Extract the [X, Y] coordinate from the center of the cell holding the provided text.  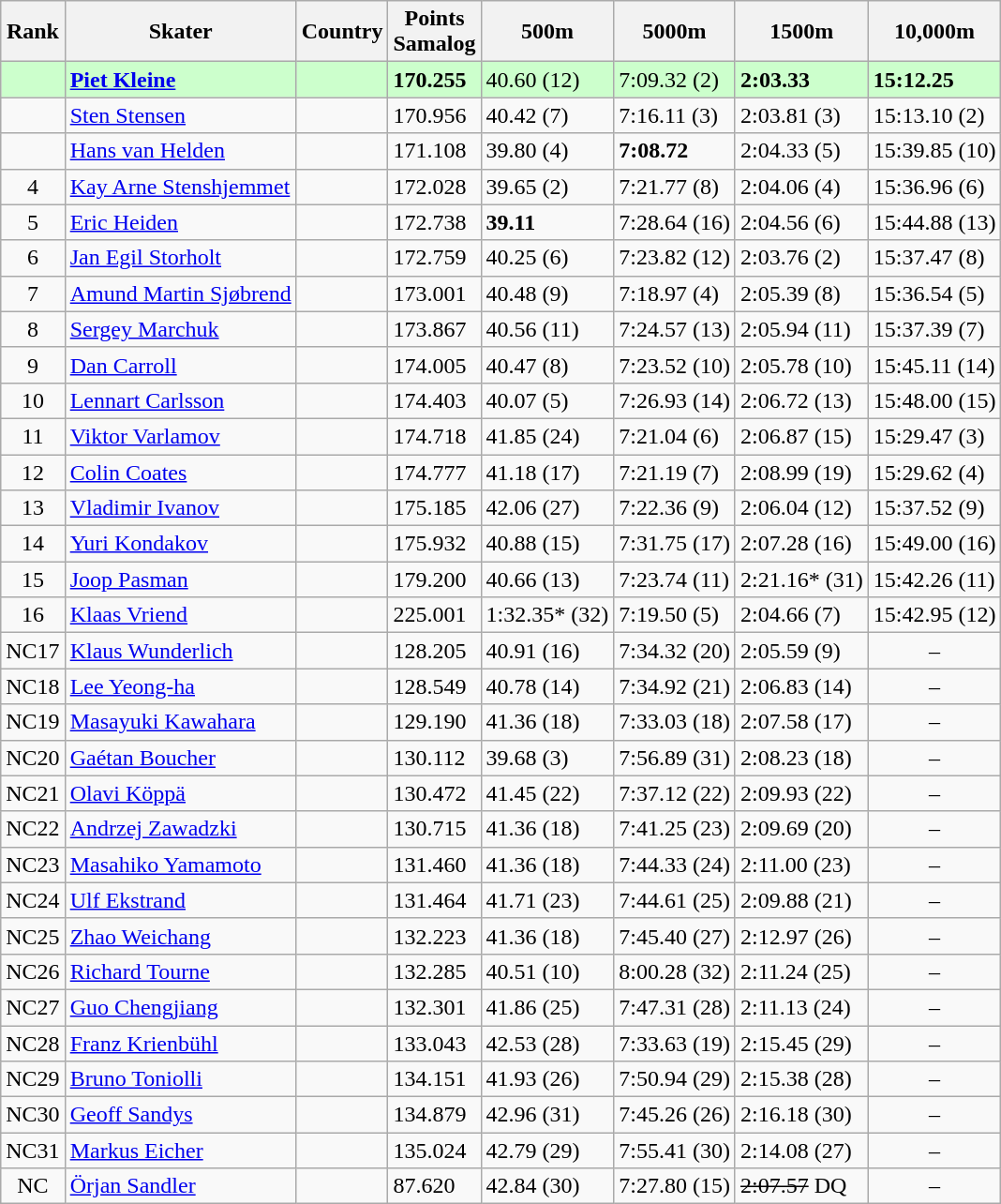
2:03.76 (2) [801, 258]
6 [33, 258]
NC23 [33, 865]
2:15.45 (29) [801, 1044]
7:21.04 (6) [675, 436]
Masayuki Kawahara [180, 722]
2:05.94 (11) [801, 329]
5000m [675, 32]
42.96 (31) [547, 1115]
41.93 (26) [547, 1079]
Bruno Toniolli [180, 1079]
7:50.94 (29) [675, 1079]
2:21.16* (31) [801, 579]
NC29 [33, 1079]
133.043 [435, 1044]
225.001 [435, 615]
40.47 (8) [547, 365]
129.190 [435, 722]
15:48.00 (15) [934, 400]
2:12.97 (26) [801, 936]
NC21 [33, 793]
7:18.97 (4) [675, 293]
11 [33, 436]
171.108 [435, 151]
NC24 [33, 900]
2:09.93 (22) [801, 793]
NC30 [33, 1115]
NC20 [33, 758]
Lee Yeong-ha [180, 686]
15:44.88 (13) [934, 222]
39.68 (3) [547, 758]
12 [33, 472]
2:03.33 [801, 80]
40.25 (6) [547, 258]
Hans van Helden [180, 151]
172.738 [435, 222]
NC28 [33, 1044]
Franz Krienbühl [180, 1044]
NC19 [33, 722]
131.460 [435, 865]
15 [33, 579]
500m [547, 32]
40.78 (14) [547, 686]
40.07 (5) [547, 400]
2:04.56 (6) [801, 222]
39.65 (2) [547, 187]
173.867 [435, 329]
2:06.83 (14) [801, 686]
40.88 (15) [547, 544]
170.255 [435, 80]
15:29.47 (3) [934, 436]
7:55.41 (30) [675, 1151]
170.956 [435, 115]
40.51 (10) [547, 971]
172.028 [435, 187]
8:00.28 (32) [675, 971]
Olavi Köppä [180, 793]
Amund Martin Sjøbrend [180, 293]
128.205 [435, 651]
Eric Heiden [180, 222]
Markus Eicher [180, 1151]
Klaus Wunderlich [180, 651]
132.223 [435, 936]
40.56 (11) [547, 329]
174.777 [435, 472]
7:19.50 (5) [675, 615]
4 [33, 187]
Zhao Weichang [180, 936]
2:04.66 (7) [801, 615]
Points Samalog [435, 32]
172.759 [435, 258]
7:34.92 (21) [675, 686]
9 [33, 365]
Dan Carroll [180, 365]
15:29.62 (4) [934, 472]
Klaas Vriend [180, 615]
2:07.28 (16) [801, 544]
174.718 [435, 436]
2:05.78 (10) [801, 365]
7:24.57 (13) [675, 329]
2:06.04 (12) [801, 508]
NC27 [33, 1007]
Andrzej Zawadzki [180, 829]
2:06.87 (15) [801, 436]
Viktor Varlamov [180, 436]
Yuri Kondakov [180, 544]
2:11.00 (23) [801, 865]
NC25 [33, 936]
NC22 [33, 829]
40.42 (7) [547, 115]
15:13.10 (2) [934, 115]
128.549 [435, 686]
Vladimir Ivanov [180, 508]
40.91 (16) [547, 651]
134.879 [435, 1115]
2:16.18 (30) [801, 1115]
41.71 (23) [547, 900]
174.403 [435, 400]
42.79 (29) [547, 1151]
Örjan Sandler [180, 1186]
15:49.00 (16) [934, 544]
Colin Coates [180, 472]
7:44.33 (24) [675, 865]
2:04.06 (4) [801, 187]
7:45.26 (26) [675, 1115]
15:39.85 (10) [934, 151]
2:09.88 (21) [801, 900]
2:03.81 (3) [801, 115]
Gaétan Boucher [180, 758]
2:11.13 (24) [801, 1007]
2:07.57 DQ [801, 1186]
132.301 [435, 1007]
7:21.77 (8) [675, 187]
175.932 [435, 544]
130.472 [435, 793]
8 [33, 329]
7:22.36 (9) [675, 508]
1500m [801, 32]
15:36.54 (5) [934, 293]
174.005 [435, 365]
7:23.82 (12) [675, 258]
Country [342, 32]
Skater [180, 32]
NC26 [33, 971]
Piet Kleine [180, 80]
15:42.95 (12) [934, 615]
2:08.23 (18) [801, 758]
Joop Pasman [180, 579]
2:05.39 (8) [801, 293]
Kay Arne Stenshjemmet [180, 187]
7:33.03 (18) [675, 722]
41.18 (17) [547, 472]
41.45 (22) [547, 793]
Richard Tourne [180, 971]
Masahiko Yamamoto [180, 865]
7:44.61 (25) [675, 900]
42.84 (30) [547, 1186]
42.53 (28) [547, 1044]
16 [33, 615]
7:21.19 (7) [675, 472]
39.11 [547, 222]
Rank [33, 32]
7:56.89 (31) [675, 758]
7:28.64 (16) [675, 222]
15:37.52 (9) [934, 508]
13 [33, 508]
40.48 (9) [547, 293]
7:23.74 (11) [675, 579]
134.151 [435, 1079]
2:05.59 (9) [801, 651]
2:15.38 (28) [801, 1079]
Guo Chengjiang [180, 1007]
135.024 [435, 1151]
5 [33, 222]
Geoff Sandys [180, 1115]
1:32.35* (32) [547, 615]
Sergey Marchuk [180, 329]
7:33.63 (19) [675, 1044]
7:37.12 (22) [675, 793]
10,000m [934, 32]
15:12.25 [934, 80]
2:07.58 (17) [801, 722]
7:27.80 (15) [675, 1186]
Lennart Carlsson [180, 400]
87.620 [435, 1186]
7:23.52 (10) [675, 365]
2:14.08 (27) [801, 1151]
7:41.25 (23) [675, 829]
NC [33, 1186]
7:26.93 (14) [675, 400]
7 [33, 293]
41.85 (24) [547, 436]
2:09.69 (20) [801, 829]
131.464 [435, 900]
Sten Stensen [180, 115]
40.60 (12) [547, 80]
42.06 (27) [547, 508]
130.112 [435, 758]
7:08.72 [675, 151]
Jan Egil Storholt [180, 258]
2:06.72 (13) [801, 400]
132.285 [435, 971]
7:45.40 (27) [675, 936]
NC17 [33, 651]
40.66 (13) [547, 579]
173.001 [435, 293]
7:31.75 (17) [675, 544]
2:08.99 (19) [801, 472]
15:37.39 (7) [934, 329]
NC18 [33, 686]
175.185 [435, 508]
15:37.47 (8) [934, 258]
15:36.96 (6) [934, 187]
NC31 [33, 1151]
7:09.32 (2) [675, 80]
10 [33, 400]
15:45.11 (14) [934, 365]
39.80 (4) [547, 151]
179.200 [435, 579]
14 [33, 544]
15:42.26 (11) [934, 579]
130.715 [435, 829]
2:11.24 (25) [801, 971]
7:34.32 (20) [675, 651]
7:16.11 (3) [675, 115]
7:47.31 (28) [675, 1007]
Ulf Ekstrand [180, 900]
2:04.33 (5) [801, 151]
41.86 (25) [547, 1007]
